Locate the cell with the specified text and output its [x, y] center coordinate. 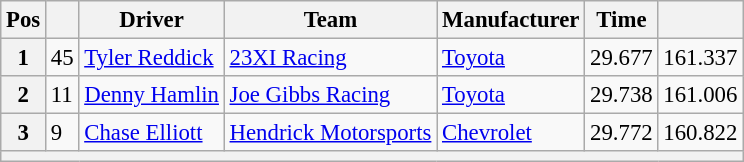
161.006 [700, 95]
Time [622, 20]
Hendrick Motorsports [330, 133]
Chase Elliott [152, 133]
Pos [24, 20]
9 [62, 133]
2 [24, 95]
29.677 [622, 58]
11 [62, 95]
1 [24, 58]
29.772 [622, 133]
Denny Hamlin [152, 95]
Manufacturer [511, 20]
Chevrolet [511, 133]
29.738 [622, 95]
161.337 [700, 58]
160.822 [700, 133]
3 [24, 133]
Joe Gibbs Racing [330, 95]
Team [330, 20]
23XI Racing [330, 58]
45 [62, 58]
Driver [152, 20]
Tyler Reddick [152, 58]
